Capture the cell that displays the provided text and extract its (x, y) central coordinate. 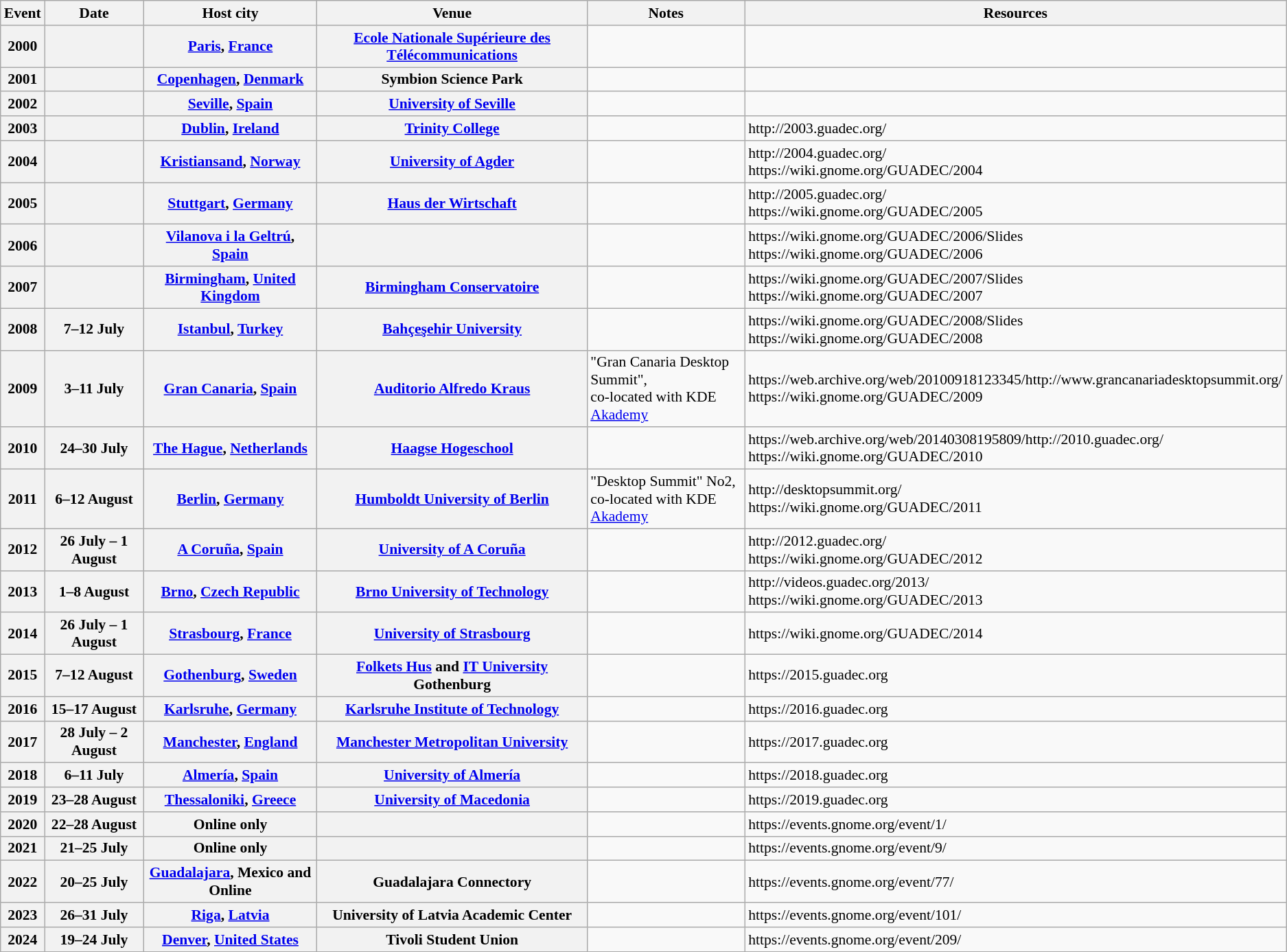
15–17 August (94, 709)
2016 (23, 709)
https://wiki.gnome.org/GUADEC/2014 (1016, 634)
2015 (23, 675)
https://2016.guadec.org (1016, 709)
2008 (23, 329)
2004 (23, 162)
24–30 July (94, 449)
Ecole Nationale Supérieure des Télécommunications (452, 47)
Vilanova i la Geltrú, Spain (231, 246)
Brno University of Technology (452, 592)
1–8 August (94, 592)
Seville, Spain (231, 104)
University of A Coruña (452, 549)
Thessaloniki, Greece (231, 800)
Birmingham, United Kingdom (231, 287)
Karlsruhe Institute of Technology (452, 709)
Strasbourg, France (231, 634)
Paris, France (231, 47)
http://videos.guadec.org/2013/https://wiki.gnome.org/GUADEC/2013 (1016, 592)
Guadalajara, Mexico and Online (231, 881)
2002 (23, 104)
https://2015.guadec.org (1016, 675)
Kristiansand, Norway (231, 162)
19–24 July (94, 940)
Resources (1016, 13)
28 July – 2 August (94, 741)
Gran Canaria, Spain (231, 388)
A Coruña, Spain (231, 549)
http://2003.guadec.org/ (1016, 128)
2003 (23, 128)
2007 (23, 287)
http://2004.guadec.org/https://wiki.gnome.org/GUADEC/2004 (1016, 162)
The Hague, Netherlands (231, 449)
Almería, Spain (231, 776)
2019 (23, 800)
Event (23, 13)
https://2018.guadec.org (1016, 776)
Stuttgart, Germany (231, 203)
6–12 August (94, 500)
2012 (23, 549)
Venue (452, 13)
Manchester Metropolitan University (452, 741)
20–25 July (94, 881)
Haagse Hogeschool (452, 449)
21–25 July (94, 848)
Symbion Science Park (452, 80)
University of Latvia Academic Center (452, 915)
University of Macedonia (452, 800)
Manchester, England (231, 741)
https://wiki.gnome.org/GUADEC/2007/Slideshttps://wiki.gnome.org/GUADEC/2007 (1016, 287)
Brno, Czech Republic (231, 592)
https://2017.guadec.org (1016, 741)
2021 (23, 848)
2018 (23, 776)
Riga, Latvia (231, 915)
University of Almería (452, 776)
http://2012.guadec.org/ https://wiki.gnome.org/GUADEC/2012 (1016, 549)
https://2019.guadec.org (1016, 800)
Humboldt University of Berlin (452, 500)
https://events.gnome.org/event/1/ (1016, 824)
22–28 August (94, 824)
https://web.archive.org/web/20140308195809/http://2010.guadec.org/https://wiki.gnome.org/GUADEC/2010 (1016, 449)
https://wiki.gnome.org/GUADEC/2008/Slideshttps://wiki.gnome.org/GUADEC/2008 (1016, 329)
2010 (23, 449)
7–12 July (94, 329)
3–11 July (94, 388)
Copenhagen, Denmark (231, 80)
2005 (23, 203)
Berlin, Germany (231, 500)
https://events.gnome.org/event/77/ (1016, 881)
https://wiki.gnome.org/GUADEC/2006/Slideshttps://wiki.gnome.org/GUADEC/2006 (1016, 246)
2017 (23, 741)
Karlsruhe, Germany (231, 709)
Dublin, Ireland (231, 128)
"Gran Canaria Desktop Summit",co-located with KDE Akademy (666, 388)
Gothenburg, Sweden (231, 675)
Guadalajara Connectory (452, 881)
https://events.gnome.org/event/101/ (1016, 915)
Notes (666, 13)
http://2005.guadec.org/https://wiki.gnome.org/GUADEC/2005 (1016, 203)
23–28 August (94, 800)
https://events.gnome.org/event/209/ (1016, 940)
2024 (23, 940)
7–12 August (94, 675)
2009 (23, 388)
2011 (23, 500)
Folkets Hus and IT University Gothenburg (452, 675)
2006 (23, 246)
2022 (23, 881)
https://web.archive.org/web/20100918123345/http://www.grancanariadesktopsummit.org/https://wiki.gnome.org/GUADEC/2009 (1016, 388)
2001 (23, 80)
2013 (23, 592)
University of Strasbourg (452, 634)
26–31 July (94, 915)
Tivoli Student Union (452, 940)
Birmingham Conservatoire (452, 287)
Host city (231, 13)
Auditorio Alfredo Kraus (452, 388)
"Desktop Summit" No2,co-located with KDE Akademy (666, 500)
University of Seville (452, 104)
2023 (23, 915)
Denver, United States (231, 940)
Date (94, 13)
Istanbul, Turkey (231, 329)
University of Agder (452, 162)
2020 (23, 824)
Haus der Wirtschaft (452, 203)
2014 (23, 634)
Bahçeşehir University (452, 329)
2000 (23, 47)
https://events.gnome.org/event/9/ (1016, 848)
6–11 July (94, 776)
Trinity College (452, 128)
http://desktopsummit.org/ https://wiki.gnome.org/GUADEC/2011 (1016, 500)
